Capture the cell that displays the provided text and extract its [x, y] central coordinate. 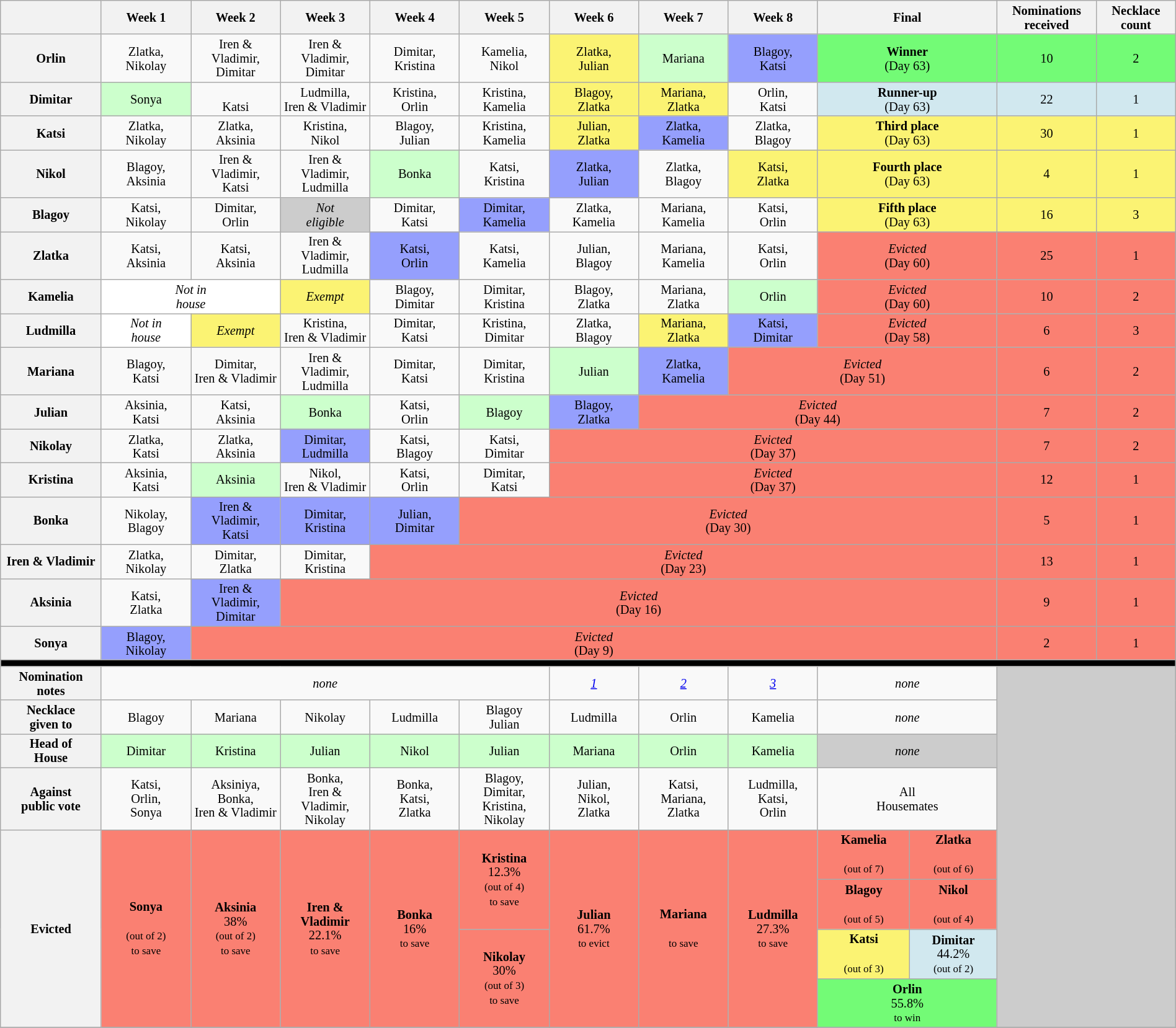
Evicted(Day 23) [684, 562]
Kristina,Dimitar [504, 330]
Againstpublic vote [51, 799]
Week 4 [414, 17]
Kristina,Orlin [414, 99]
Nikolay30%(out of 3)to save [504, 978]
Week 6 [594, 17]
Evicted(Day 58) [907, 330]
AllHousemates [907, 799]
Katsi,Nikolay [146, 215]
4 [1046, 174]
Sonya(out of 2)to save [146, 929]
Blagoy,Julian [414, 133]
Week 1 [146, 17]
Evicted(Day 44) [818, 412]
16 [1046, 215]
Orlin,Katsi [773, 99]
25 [1046, 255]
22 [1046, 99]
Dimitar,Kamelia [504, 215]
Evicted [51, 929]
Third place(Day 63) [907, 133]
Dimitar,Zlatka [236, 562]
Nomination notes [51, 683]
Katsi(out of 3) [863, 954]
Dimitar,Ludmilla [325, 446]
Evicted(Day 9) [594, 644]
Head ofHouse [51, 750]
Ludmilla,Iren & Vladimir [325, 99]
Nominationsreceived [1046, 17]
Dimitar,Orlin [236, 215]
Aksiniya,Bonka,Iren & Vladimir [236, 799]
Week 7 [684, 17]
Julian61.7%to evict [594, 929]
Winner(Day 63) [907, 58]
Iren & Vladimir [51, 562]
Iren & Vladimir22.1%to save [325, 929]
Kristina,Nikol [325, 133]
Orlin55.8%to win [907, 1003]
Zlatka(out of 6) [953, 854]
Week 3 [325, 17]
Kristina12.3%(out of 4)to save [504, 879]
Julian,Blagoy [594, 255]
30 [1046, 133]
Week 5 [504, 17]
Week 8 [773, 17]
Kristina,Iren & Vladimir [325, 330]
Final [907, 17]
Marianato save [684, 929]
12 [1046, 480]
Fourth place(Day 63) [907, 174]
13 [1046, 562]
Kamelia(out of 7) [863, 854]
Katsi,Orlin,Sonya [146, 799]
Bonka,Iren & Vladimir,Nikolay [325, 799]
Dimitar44.2%(out of 2) [953, 954]
Katsi,Mariana,Zlatka [684, 799]
Evicted(Day 51) [862, 371]
Nikolay,Blagoy [146, 521]
Blagoy,Dimitar,Kristina,Nikolay [504, 799]
Ludmilla27.3%to save [773, 929]
Katsi,Kristina [504, 174]
Necklacegiven to [51, 717]
Evicted(Day 30) [728, 521]
Noteligible [325, 215]
Fifth place(Day 63) [907, 215]
Blagoy(out of 5) [863, 904]
Week 2 [236, 17]
Blagoy,Aksinia [146, 174]
Nikol,Iren & Vladimir [325, 480]
Evicted(Day 16) [639, 603]
Julian,Nikol,Zlatka [594, 799]
9 [1046, 603]
Julian,Dimitar [414, 521]
5 [1046, 521]
Necklacecount [1136, 17]
Katsi,Blagoy [414, 446]
Bonka16%to save [414, 929]
Julian,Zlatka [594, 133]
Blagoy,Nikolay [146, 644]
Nikol(out of 4) [953, 904]
BlagoyJulian [504, 717]
Blagoy,Dimitar [414, 296]
Dimitar,Iren & Vladimir [236, 371]
Bonka,Katsi,Zlatka [414, 799]
Zlatka [51, 255]
Runner-up(Day 63) [907, 99]
Kamelia,Nikol [504, 58]
Katsi,Kamelia [504, 255]
Aksinia38%(out of 2)to save [236, 929]
Ludmilla,Katsi,Orlin [773, 799]
Zlatka,Katsi [146, 446]
